Pinpoint the cell where the given text exists, returning its [X, Y] midpoint coordinate. 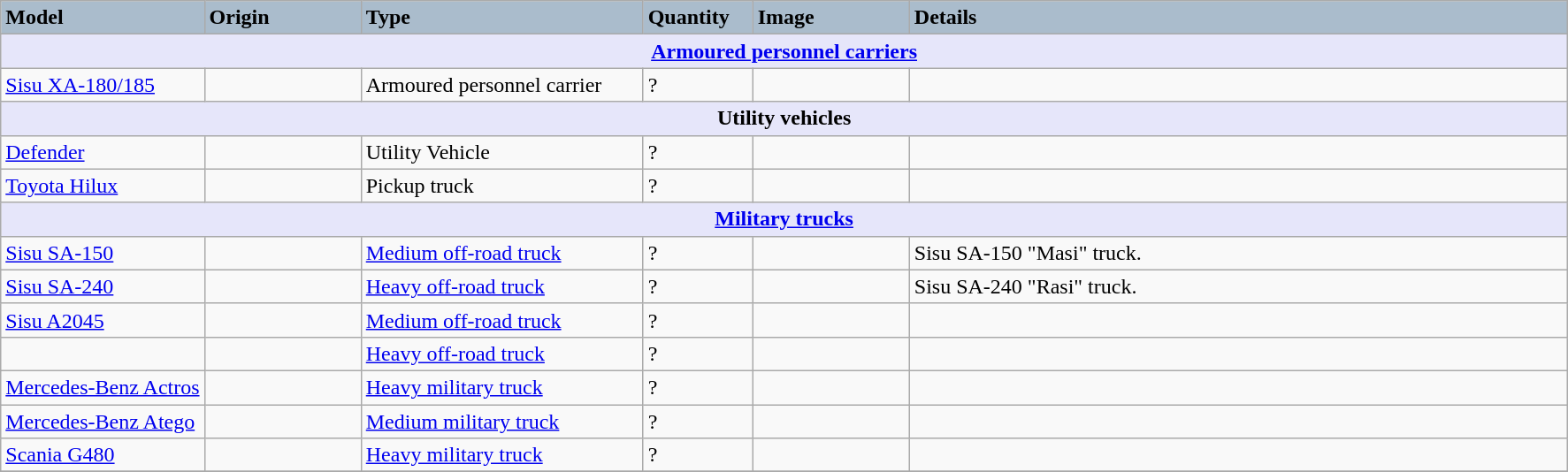
Model [103, 18]
Pickup truck [502, 186]
Sisu SA-240 [103, 286]
Sisu SA-150 "Masi" truck. [1238, 253]
Mercedes-Benz Actros [103, 387]
Origin [283, 18]
Armoured personnel carriers [784, 51]
Sisu XA-180/185 [103, 85]
Utility Vehicle [502, 152]
Toyota Hilux [103, 186]
Image [831, 18]
Armoured personnel carrier [502, 85]
Details [1238, 18]
Sisu SA-240 "Rasi" truck. [1238, 286]
Sisu A2045 [103, 320]
Military trucks [784, 219]
Scania G480 [103, 455]
Sisu SA-150 [103, 253]
Mercedes-Benz Atego [103, 422]
Medium military truck [502, 422]
Quantity [698, 18]
Type [502, 18]
Defender [103, 152]
Utility vehicles [784, 118]
